Find where the given text appears and provide that cell's center as (x, y) coordinate. 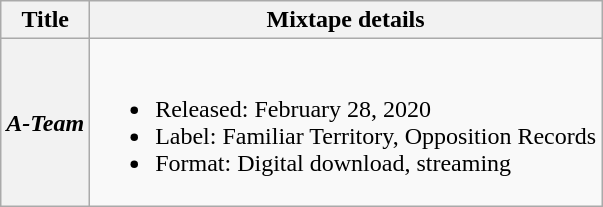
A-Team (46, 122)
Released: February 28, 2020Label: Familiar Territory, Opposition RecordsFormat: Digital download, streaming (346, 122)
Title (46, 20)
Mixtape details (346, 20)
